Search for the cell housing the specified text and yield its [X, Y] center coordinate. 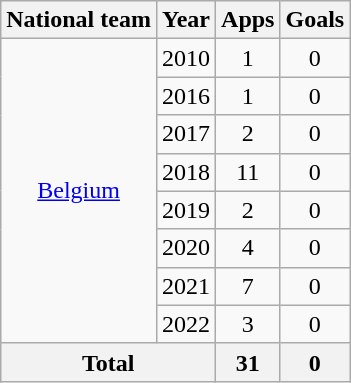
Year [186, 20]
Apps [248, 20]
2018 [186, 172]
2010 [186, 58]
2021 [186, 286]
2017 [186, 134]
Belgium [79, 191]
Goals [315, 20]
2022 [186, 324]
7 [248, 286]
2016 [186, 96]
2020 [186, 248]
4 [248, 248]
National team [79, 20]
11 [248, 172]
3 [248, 324]
31 [248, 362]
Total [108, 362]
2019 [186, 210]
